Pinpoint the cell where the given text exists, returning its (x, y) midpoint coordinate. 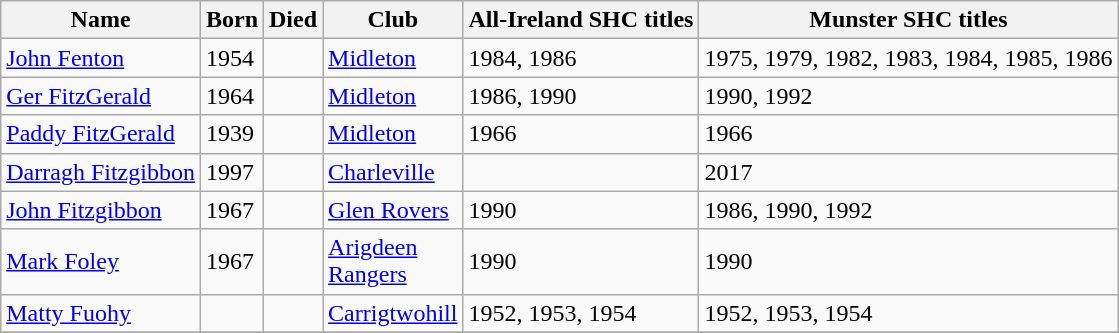
John Fitzgibbon (101, 210)
Name (101, 20)
Paddy FitzGerald (101, 134)
Club (393, 20)
Ger FitzGerald (101, 96)
Charleville (393, 172)
John Fenton (101, 58)
1954 (232, 58)
1984, 1986 (581, 58)
1964 (232, 96)
Born (232, 20)
1975, 1979, 1982, 1983, 1984, 1985, 1986 (908, 58)
Matty Fuohy (101, 313)
1939 (232, 134)
Carrigtwohill (393, 313)
Mark Foley (101, 262)
Arigdeen Rangers (393, 262)
All-Ireland SHC titles (581, 20)
1990, 1992 (908, 96)
2017 (908, 172)
Darragh Fitzgibbon (101, 172)
Died (294, 20)
Glen Rovers (393, 210)
1986, 1990, 1992 (908, 210)
1986, 1990 (581, 96)
1997 (232, 172)
Munster SHC titles (908, 20)
